Return (X, Y) of the center of cell containing provided text 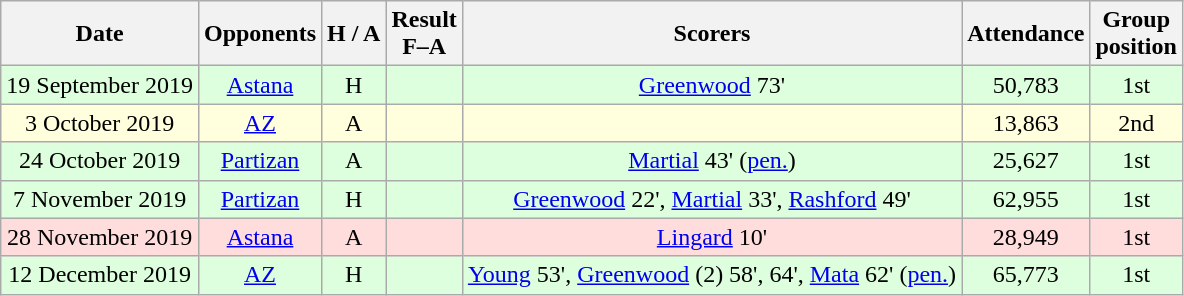
Lingard 10' (712, 237)
50,783 (1026, 85)
3 October 2019 (100, 123)
Opponents (260, 34)
62,955 (1026, 199)
24 October 2019 (100, 161)
65,773 (1026, 275)
Greenwood 22', Martial 33', Rashford 49' (712, 199)
H / A (354, 34)
19 September 2019 (100, 85)
Martial 43' (pen.) (712, 161)
Greenwood 73' (712, 85)
25,627 (1026, 161)
7 November 2019 (100, 199)
Groupposition (1136, 34)
Young 53', Greenwood (2) 58', 64', Mata 62' (pen.) (712, 275)
28,949 (1026, 237)
ResultF–A (424, 34)
Scorers (712, 34)
Date (100, 34)
Attendance (1026, 34)
13,863 (1026, 123)
12 December 2019 (100, 275)
28 November 2019 (100, 237)
2nd (1136, 123)
